Return the (X, Y) coordinate for the center point of the cell that contains the specified text.  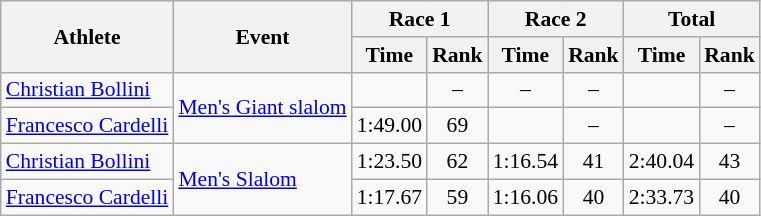
Men's Giant slalom (262, 108)
Total (692, 19)
Race 1 (420, 19)
Athlete (88, 36)
43 (730, 162)
Event (262, 36)
59 (458, 197)
1:23.50 (390, 162)
Men's Slalom (262, 180)
2:33.73 (662, 197)
Race 2 (556, 19)
1:17.67 (390, 197)
1:16.54 (526, 162)
41 (594, 162)
69 (458, 126)
1:49.00 (390, 126)
2:40.04 (662, 162)
62 (458, 162)
1:16.06 (526, 197)
